Identify which cell holds the provided text, then report its [x, y] central coordinate. 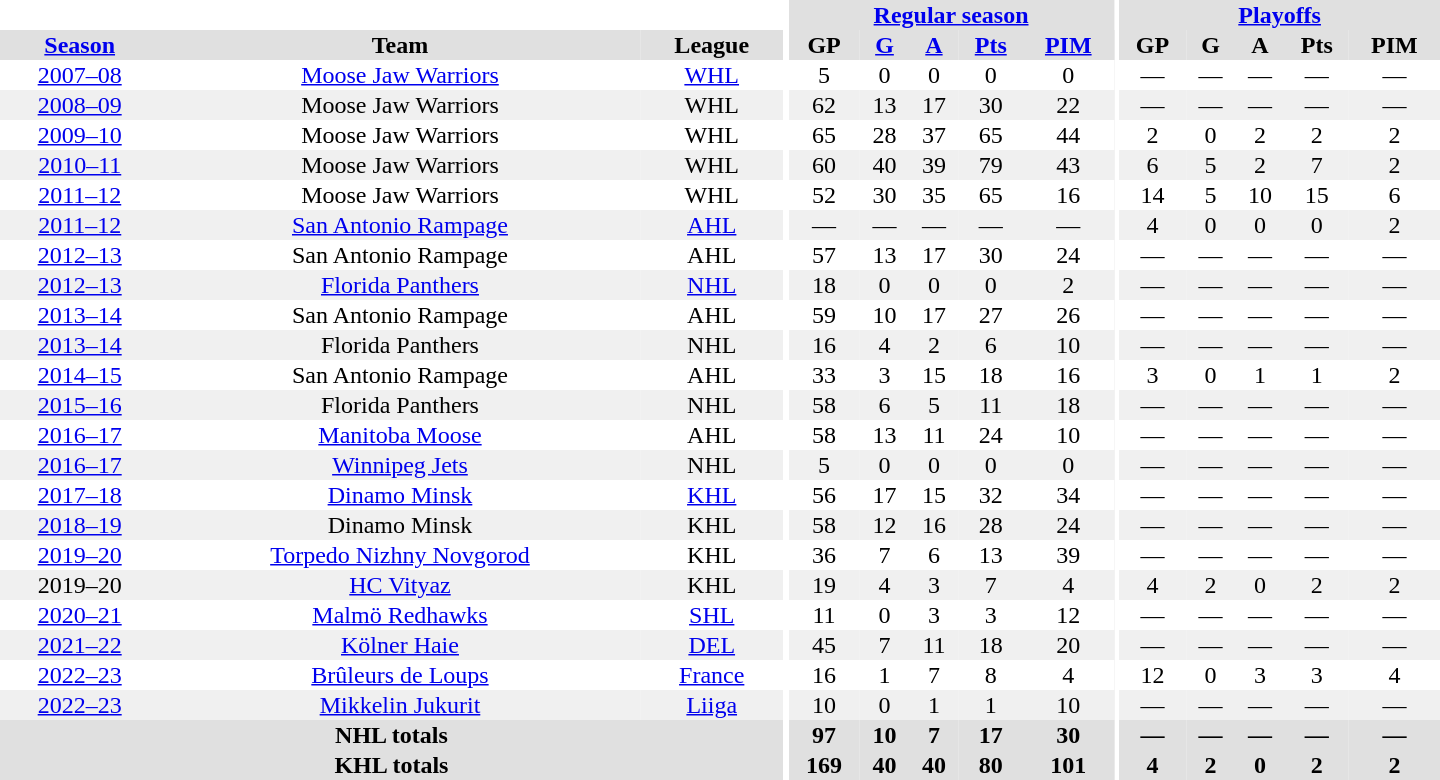
2017–18 [80, 495]
DEL [712, 645]
Playoffs [1280, 15]
2010–11 [80, 165]
14 [1152, 195]
52 [824, 195]
Liiga [712, 705]
Mikkelin Jukurit [400, 705]
Regular season [950, 15]
101 [1068, 765]
2018–19 [80, 525]
NHL totals [392, 735]
Kölner Haie [400, 645]
45 [824, 645]
97 [824, 735]
League [712, 45]
36 [824, 555]
57 [824, 255]
2009–10 [80, 135]
60 [824, 165]
80 [991, 765]
2014–15 [80, 375]
France [712, 675]
20 [1068, 645]
19 [824, 585]
Malmö Redhawks [400, 615]
35 [934, 195]
26 [1068, 315]
2020–21 [80, 615]
62 [824, 105]
Manitoba Moose [400, 435]
56 [824, 495]
Torpedo Nizhny Novgorod [400, 555]
2007–08 [80, 75]
37 [934, 135]
Winnipeg Jets [400, 465]
Team [400, 45]
KHL totals [392, 765]
79 [991, 165]
33 [824, 375]
32 [991, 495]
HC Vityaz [400, 585]
2008–09 [80, 105]
2015–16 [80, 405]
44 [1068, 135]
27 [991, 315]
Brûleurs de Loups [400, 675]
8 [991, 675]
34 [1068, 495]
Season [80, 45]
22 [1068, 105]
43 [1068, 165]
169 [824, 765]
2021–22 [80, 645]
59 [824, 315]
SHL [712, 615]
